Capture the cell that displays the provided text and extract its (X, Y) central coordinate. 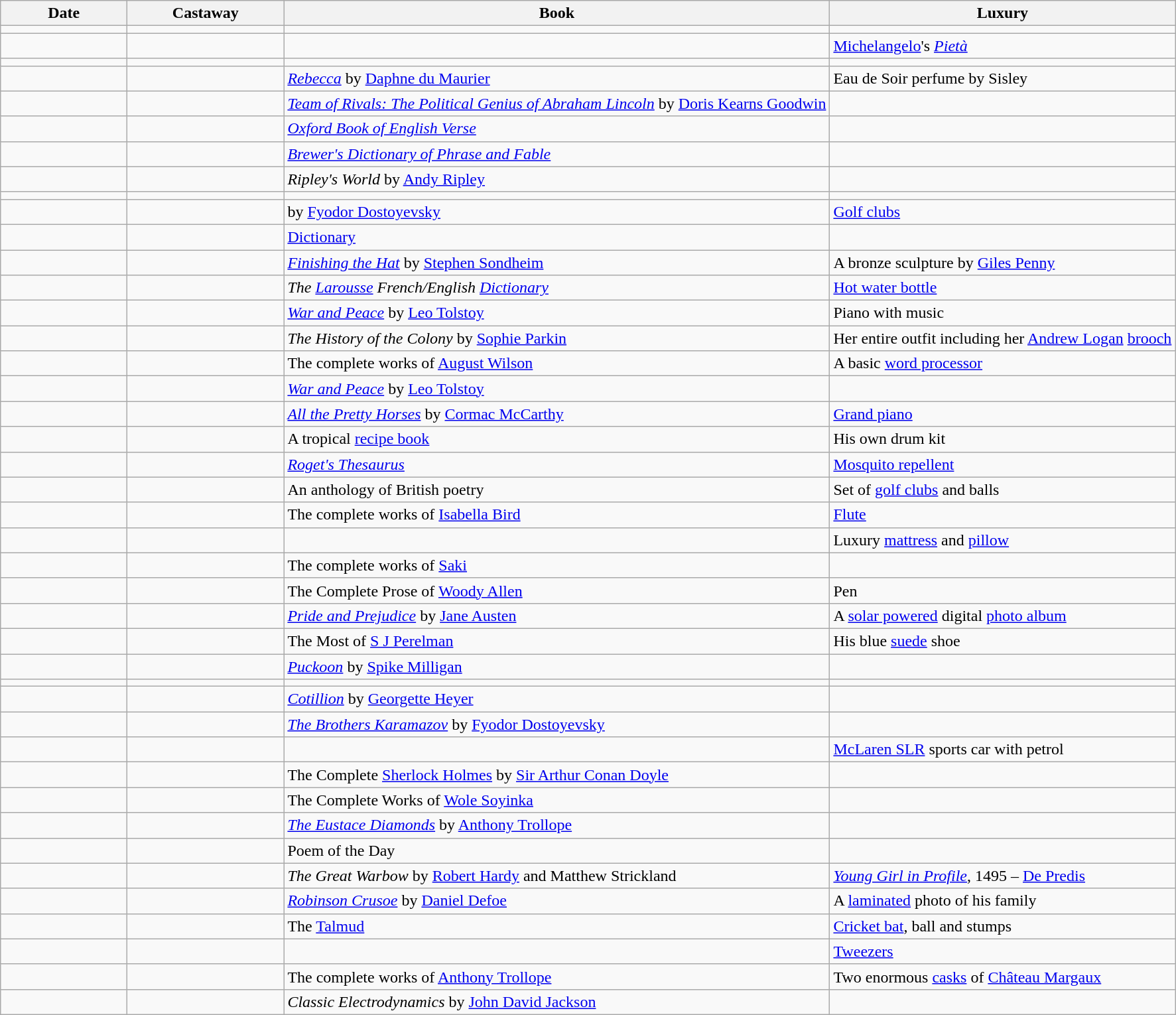
Puckoon by Spike Milligan (557, 667)
Dictionary (557, 237)
The complete works of August Wilson (557, 364)
Rebecca by Daphne du Maurier (557, 78)
The complete works of Anthony Trollope (557, 977)
Ripley's World by Andy Ripley (557, 179)
Grand piano (1003, 414)
Roget's Thesaurus (557, 464)
All the Pretty Horses by Cormac McCarthy (557, 414)
The Great Warbow by Robert Hardy and Matthew Strickland (557, 876)
A bronze sculpture by Giles Penny (1003, 262)
His blue suede shoe (1003, 641)
McLaren SLR sports car with petrol (1003, 750)
Poem of the Day (557, 850)
The Most of S J Perelman (557, 641)
The Complete Prose of Woody Allen (557, 590)
The History of the Colony by Sophie Parkin (557, 338)
A basic word processor (1003, 364)
A laminated photo of his family (1003, 901)
Castaway (206, 13)
The Complete Works of Wole Soyinka (557, 800)
Michelangelo's Pietà (1003, 46)
Cricket bat, ball and stumps (1003, 926)
Tweezers (1003, 951)
Mosquito repellent (1003, 464)
The Larousse French/English Dictionary (557, 288)
Luxury (1003, 13)
Brewer's Dictionary of Phrase and Fable (557, 154)
Classic Electrodynamics by John David Jackson (557, 1002)
The Brothers Karamazov by Fyodor Dostoyevsky (557, 724)
The Talmud (557, 926)
Eau de Soir perfume by Sisley (1003, 78)
Her entire outfit including her Andrew Logan brooch (1003, 338)
Young Girl in Profile, 1495 – De Predis (1003, 876)
Hot water bottle (1003, 288)
by Fyodor Dostoyevsky (557, 212)
Cotillion by Georgette Heyer (557, 699)
The complete works of Isabella Bird (557, 515)
Pen (1003, 590)
Oxford Book of English Verse (557, 129)
Pride and Prejudice by Jane Austen (557, 616)
Luxury mattress and pillow (1003, 540)
Two enormous casks of Château Margaux (1003, 977)
Piano with music (1003, 313)
A tropical recipe book (557, 439)
Flute (1003, 515)
An anthology of British poetry (557, 490)
Robinson Crusoe by Daniel Defoe (557, 901)
Team of Rivals: The Political Genius of Abraham Lincoln by Doris Kearns Goodwin (557, 103)
Date (64, 13)
A solar powered digital photo album (1003, 616)
Set of golf clubs and balls (1003, 490)
The Complete Sherlock Holmes by Sir Arthur Conan Doyle (557, 775)
Finishing the Hat by Stephen Sondheim (557, 262)
His own drum kit (1003, 439)
The complete works of Saki (557, 565)
Book (557, 13)
The Eustace Diamonds by Anthony Trollope (557, 825)
Golf clubs (1003, 212)
